For the text-containing cell, return its midpoint in [x, y] coordinate format. 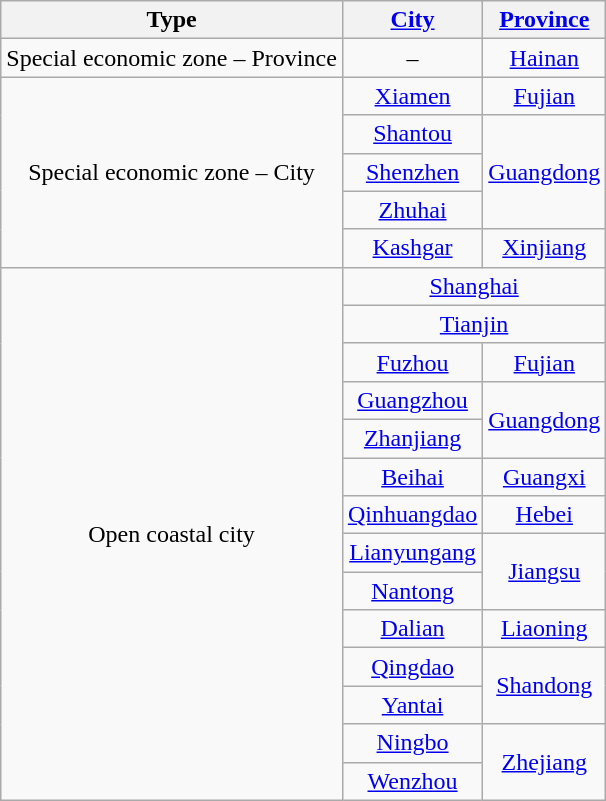
Type [172, 20]
Ningbo [412, 743]
Guangzhou [412, 400]
Open coastal city [172, 534]
Shanghai [474, 286]
Kashgar [412, 248]
Xinjiang [544, 248]
Jiangsu [544, 572]
Special economic zone – City [172, 172]
Zhuhai [412, 210]
Lianyungang [412, 553]
Tianjin [474, 324]
Liaoning [544, 629]
Zhanjiang [412, 438]
– [412, 58]
Special economic zone – Province [172, 58]
City [412, 20]
Dalian [412, 629]
Hebei [544, 515]
Shantou [412, 134]
Guangxi [544, 477]
Shandong [544, 686]
Hainan [544, 58]
Xiamen [412, 96]
Yantai [412, 705]
Beihai [412, 477]
Qingdao [412, 667]
Nantong [412, 591]
Shenzhen [412, 172]
Qinhuangdao [412, 515]
Zhejiang [544, 762]
Province [544, 20]
Fuzhou [412, 362]
Wenzhou [412, 781]
